Detect which cell encompasses the target text, then output its (X, Y) center coordinate. 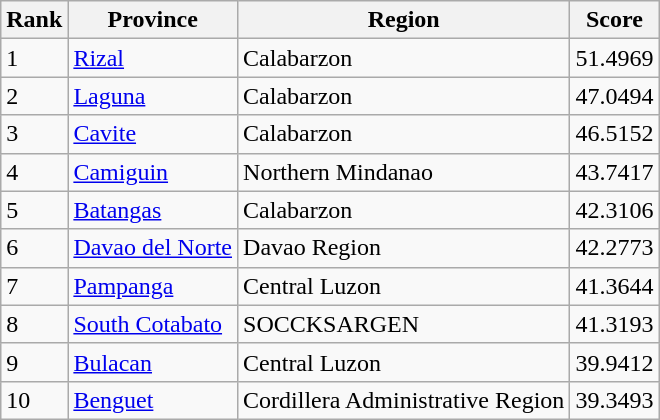
Laguna (153, 96)
Cavite (153, 134)
Davao del Norte (153, 248)
47.0494 (614, 96)
42.2773 (614, 248)
3 (34, 134)
7 (34, 286)
2 (34, 96)
41.3193 (614, 324)
Rizal (153, 58)
Northern Mindanao (404, 172)
4 (34, 172)
Cordillera Administrative Region (404, 400)
Camiguin (153, 172)
42.3106 (614, 210)
9 (34, 362)
Region (404, 20)
39.9412 (614, 362)
39.3493 (614, 400)
Pampanga (153, 286)
46.5152 (614, 134)
Score (614, 20)
8 (34, 324)
1 (34, 58)
Davao Region (404, 248)
51.4969 (614, 58)
Benguet (153, 400)
6 (34, 248)
South Cotabato (153, 324)
5 (34, 210)
41.3644 (614, 286)
43.7417 (614, 172)
Batangas (153, 210)
Bulacan (153, 362)
Province (153, 20)
Rank (34, 20)
10 (34, 400)
SOCCKSARGEN (404, 324)
